Detect which cell encompasses the target text, then output its (X, Y) center coordinate. 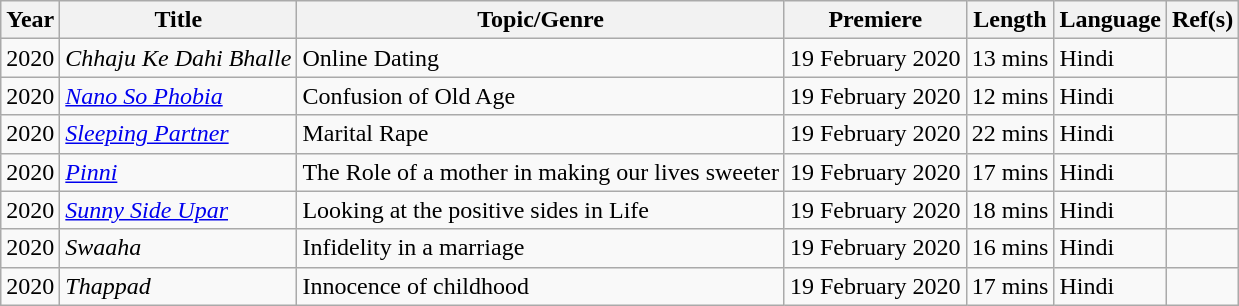
Confusion of Old Age (541, 96)
Title (178, 20)
Pinni (178, 172)
The Role of a mother in making our lives sweeter (541, 172)
Year (30, 20)
Topic/Genre (541, 20)
Premiere (875, 20)
Marital Rape (541, 134)
16 mins (1010, 248)
Thappad (178, 286)
Online Dating (541, 58)
Chhaju Ke Dahi Bhalle (178, 58)
22 mins (1010, 134)
Infidelity in a marriage (541, 248)
Sleeping Partner (178, 134)
18 mins (1010, 210)
Language (1110, 20)
Sunny Side Upar (178, 210)
Swaaha (178, 248)
Length (1010, 20)
Looking at the positive sides in Life (541, 210)
Ref(s) (1202, 20)
13 mins (1010, 58)
12 mins (1010, 96)
Nano So Phobia (178, 96)
Innocence of childhood (541, 286)
